Provide the [x, y] coordinate of the cell's center where the given text is located.  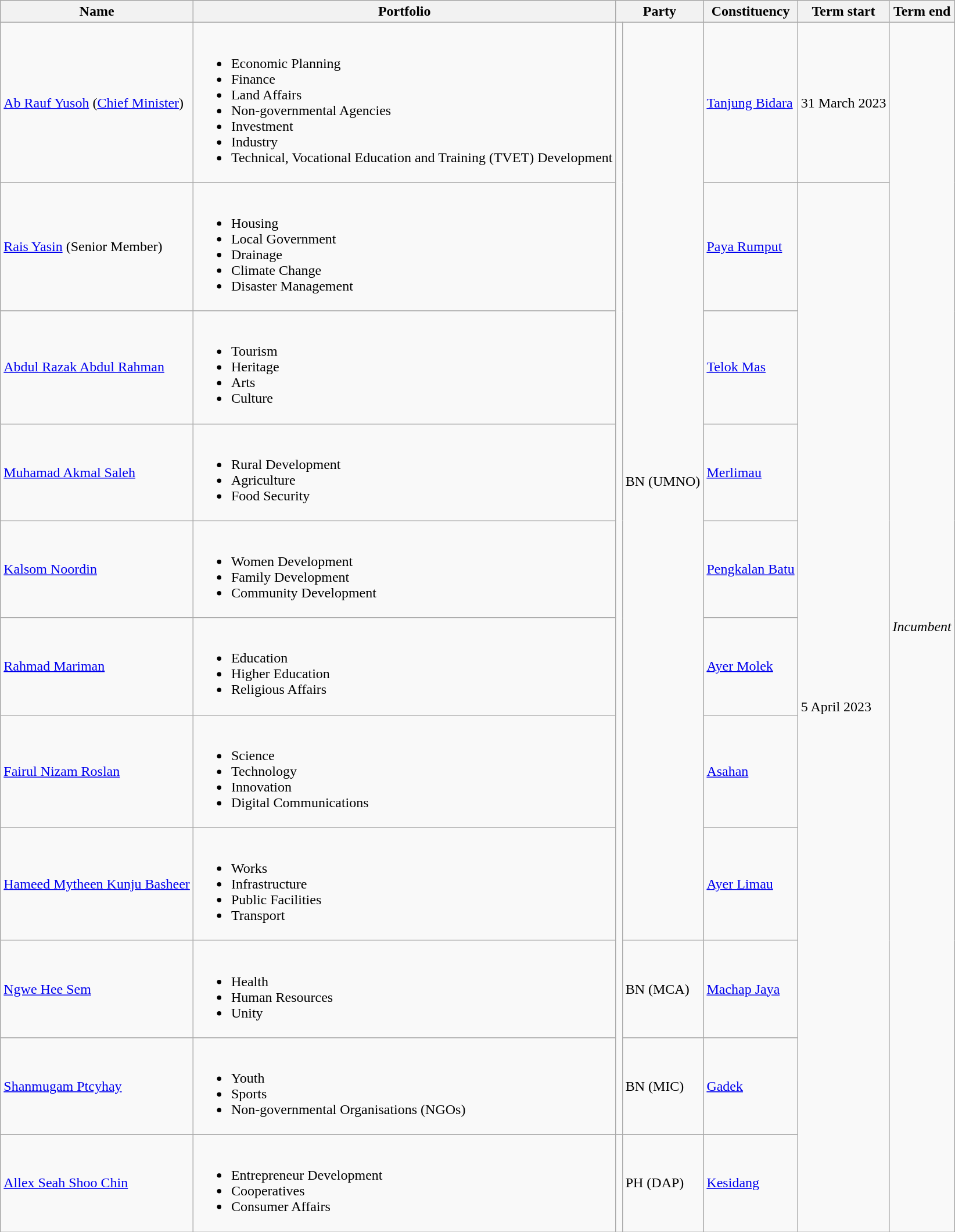
Fairul Nizam Roslan [97, 771]
Hameed Mytheen Kunju Basheer [97, 884]
Women DevelopmentFamily DevelopmentCommunity Development [404, 570]
Telok Mas [751, 367]
Ayer Molek [751, 666]
Shanmugam Ptcyhay [97, 1086]
Entrepreneur DevelopmentCooperativesConsumer Affairs [404, 1183]
ScienceTechnologyInnovationDigital Communications [404, 771]
Merlimau [751, 472]
YouthSportsNon-governmental Organisations (NGOs) [404, 1086]
Gadek [751, 1086]
Allex Seah Shoo Chin [97, 1183]
Party [660, 12]
Tanjung Bidara [751, 102]
Kalsom Noordin [97, 570]
Economic PlanningFinanceLand AffairsNon-governmental AgenciesInvestmentIndustryTechnical, Vocational Education and Training (TVET) Development [404, 102]
HealthHuman ResourcesUnity [404, 989]
Ayer Limau [751, 884]
PH (DAP) [663, 1183]
Rural DevelopmentAgricultureFood Security [404, 472]
Rahmad Mariman [97, 666]
31 March 2023 [843, 102]
Abdul Razak Abdul Rahman [97, 367]
BN (MCA) [663, 989]
Rais Yasin (Senior Member) [97, 246]
Term start [843, 12]
Ab Rauf Yusoh (Chief Minister) [97, 102]
EducationHigher EducationReligious Affairs [404, 666]
Asahan [751, 771]
Constituency [751, 12]
BN (MIC) [663, 1086]
Name [97, 12]
Pengkalan Batu [751, 570]
Portfolio [404, 12]
TourismHeritageArtsCulture [404, 367]
Muhamad Akmal Saleh [97, 472]
WorksInfrastructurePublic FacilitiesTransport [404, 884]
Incumbent [922, 628]
HousingLocal GovernmentDrainageClimate ChangeDisaster Management [404, 246]
Paya Rumput [751, 246]
BN (UMNO) [663, 482]
Term end [922, 12]
5 April 2023 [843, 707]
Kesidang [751, 1183]
Ngwe Hee Sem [97, 989]
Machap Jaya [751, 989]
